Capture the cell that displays the provided text and extract its [X, Y] central coordinate. 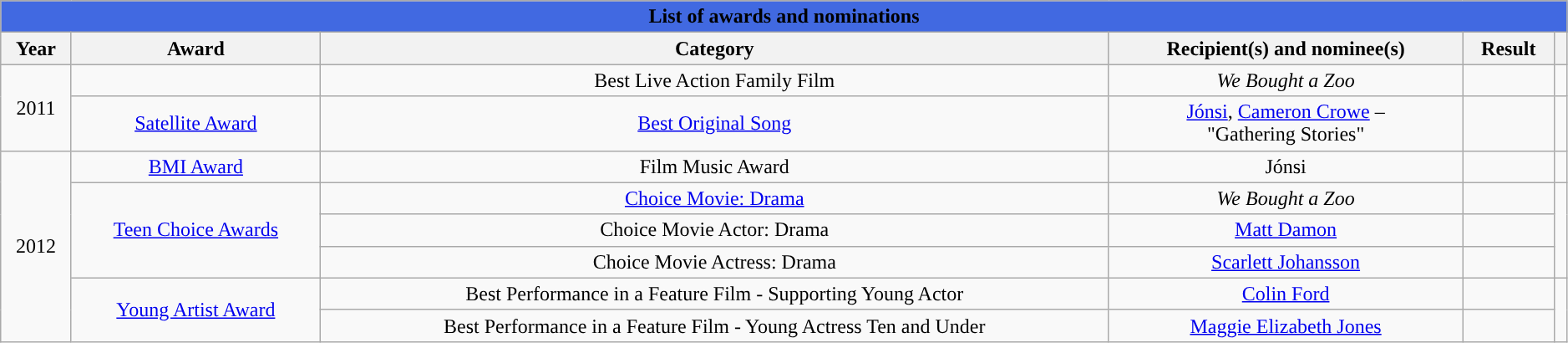
Result [1509, 49]
Colin Ford [1286, 294]
Jónsi, Cameron Crowe –"Gathering Stories" [1286, 124]
Best Performance in a Feature Film - Supporting Young Actor [714, 294]
2011 [36, 107]
Category [714, 49]
Best Original Song [714, 124]
Choice Movie Actress: Drama [714, 262]
Best Performance in a Feature Film - Young Actress Ten and Under [714, 325]
Matt Damon [1286, 230]
Award [195, 49]
Film Music Award [714, 166]
BMI Award [195, 166]
Scarlett Johansson [1286, 262]
2012 [36, 246]
Best Live Action Family Film [714, 80]
List of awards and nominations [784, 17]
Maggie Elizabeth Jones [1286, 325]
Teen Choice Awards [195, 230]
Young Artist Award [195, 310]
Recipient(s) and nominee(s) [1286, 49]
Choice Movie Actor: Drama [714, 230]
Jónsi [1286, 166]
Year [36, 49]
Satellite Award [195, 124]
Choice Movie: Drama [714, 198]
